Pinpoint the cell where the given text exists, returning its [x, y] midpoint coordinate. 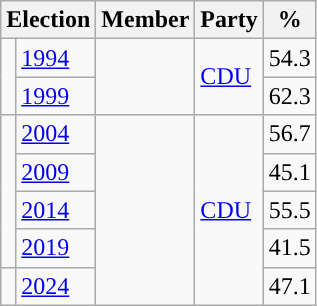
41.5 [290, 248]
2009 [56, 172]
2024 [56, 286]
Party [229, 20]
55.5 [290, 210]
Member [146, 20]
54.3 [290, 58]
Election [48, 20]
1994 [56, 58]
47.1 [290, 286]
2019 [56, 248]
45.1 [290, 172]
62.3 [290, 96]
1999 [56, 96]
2014 [56, 210]
56.7 [290, 134]
2004 [56, 134]
% [290, 20]
